Search for the cell housing the specified text and yield its (x, y) center coordinate. 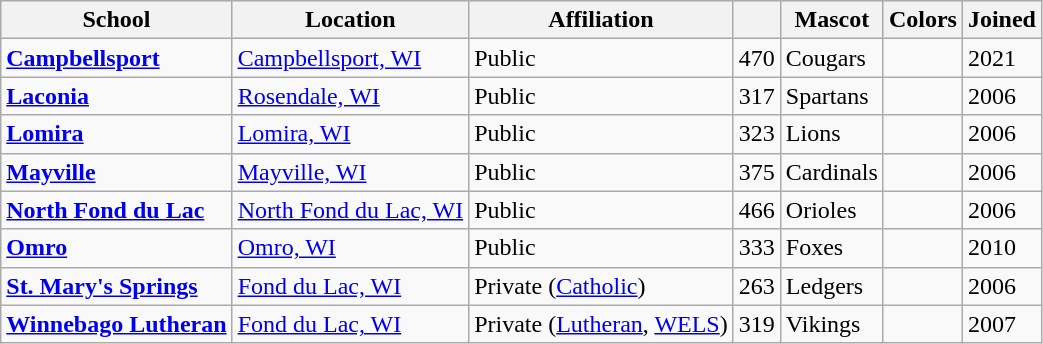
Affiliation (602, 20)
Lions (832, 134)
Omro, WI (350, 248)
Ledgers (832, 286)
Spartans (832, 96)
Cardinals (832, 172)
333 (756, 248)
Joined (1002, 20)
Private (Lutheran, WELS) (602, 324)
Lomira, WI (350, 134)
Omro (116, 248)
Colors (922, 20)
St. Mary's Springs (116, 286)
2010 (1002, 248)
466 (756, 210)
470 (756, 58)
Rosendale, WI (350, 96)
2021 (1002, 58)
Mascot (832, 20)
Campbellsport, WI (350, 58)
Private (Catholic) (602, 286)
317 (756, 96)
Laconia (116, 96)
263 (756, 286)
Location (350, 20)
375 (756, 172)
Cougars (832, 58)
Orioles (832, 210)
Campbellsport (116, 58)
2007 (1002, 324)
North Fond du Lac, WI (350, 210)
Mayville (116, 172)
School (116, 20)
Vikings (832, 324)
Foxes (832, 248)
Winnebago Lutheran (116, 324)
323 (756, 134)
Lomira (116, 134)
319 (756, 324)
North Fond du Lac (116, 210)
Mayville, WI (350, 172)
